Return (x, y) of the center of cell containing provided text 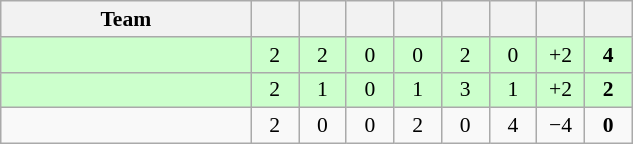
−4 (561, 126)
3 (465, 90)
Team (126, 19)
